Output the (x, y) coordinate of the center of the cell containing the given text.  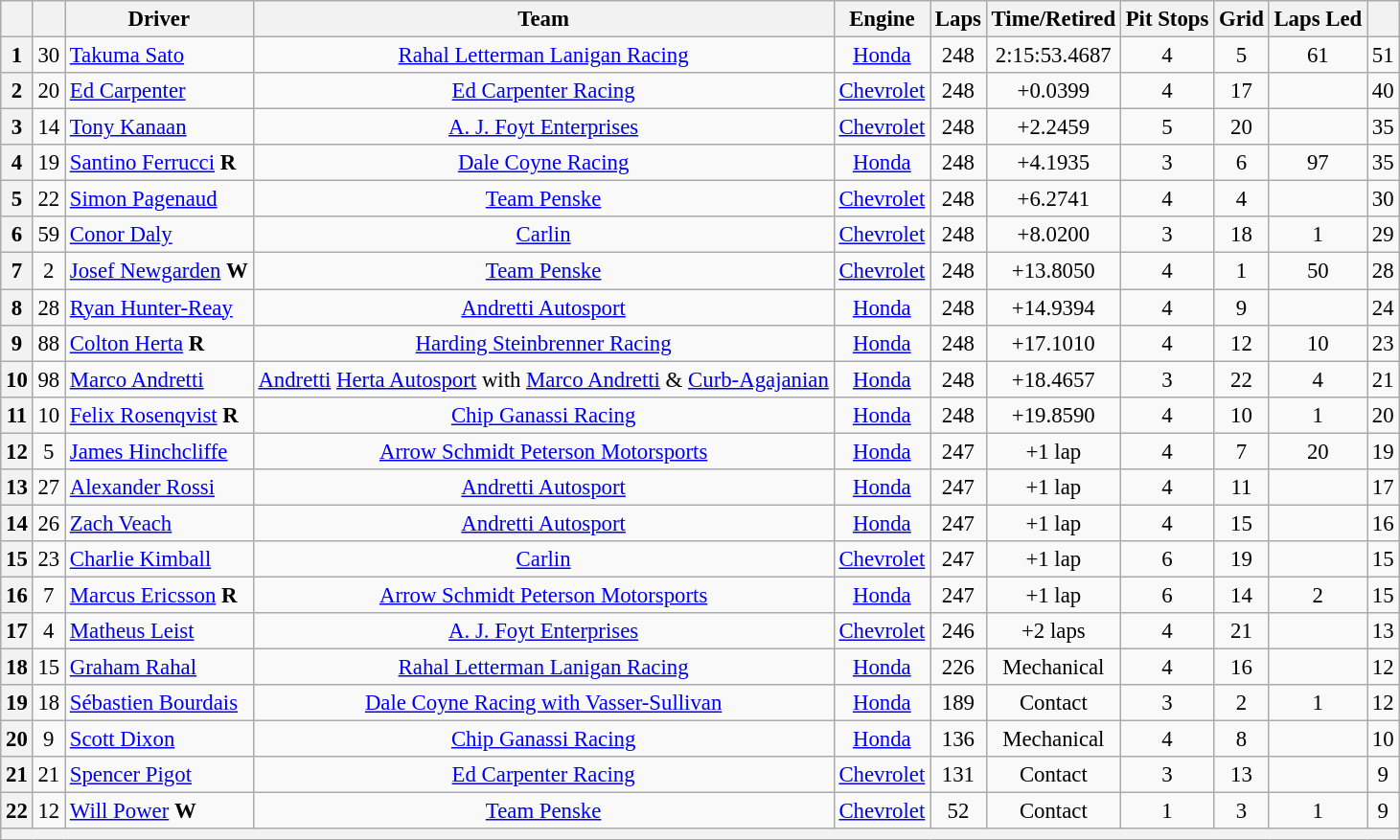
Colton Herta R (159, 343)
Conor Daly (159, 235)
Alexander Rossi (159, 488)
+17.1010 (1053, 343)
Dale Coyne Racing with Vasser-Sullivan (543, 703)
Santino Ferrucci R (159, 163)
+18.4657 (1053, 379)
+6.2741 (1053, 199)
61 (1318, 56)
26 (48, 523)
Scott Dixon (159, 739)
88 (48, 343)
Laps (958, 19)
189 (958, 703)
246 (958, 631)
+8.0200 (1053, 235)
Spencer Pigot (159, 775)
+2 laps (1053, 631)
Matheus Leist (159, 631)
51 (1384, 56)
Time/Retired (1053, 19)
24 (1384, 307)
Sébastien Bourdais (159, 703)
2:15:53.4687 (1053, 56)
52 (958, 811)
+14.9394 (1053, 307)
131 (958, 775)
Andretti Herta Autosport with Marco Andretti & Curb-Agajanian (543, 379)
Ryan Hunter-Reay (159, 307)
40 (1384, 91)
Driver (159, 19)
+19.8590 (1053, 415)
+13.8050 (1053, 271)
Laps Led (1318, 19)
Team (543, 19)
Marcus Ericsson R (159, 595)
136 (958, 739)
Charlie Kimball (159, 559)
29 (1384, 235)
+0.0399 (1053, 91)
59 (48, 235)
Ed Carpenter (159, 91)
Dale Coyne Racing (543, 163)
Josef Newgarden W (159, 271)
Grid (1242, 19)
Pit Stops (1167, 19)
97 (1318, 163)
Will Power W (159, 811)
Tony Kanaan (159, 127)
Marco Andretti (159, 379)
+2.2459 (1053, 127)
Graham Rahal (159, 668)
James Hinchcliffe (159, 451)
Felix Rosenqvist R (159, 415)
226 (958, 668)
Harding Steinbrenner Racing (543, 343)
27 (48, 488)
+4.1935 (1053, 163)
Simon Pagenaud (159, 199)
98 (48, 379)
Zach Veach (159, 523)
50 (1318, 271)
Takuma Sato (159, 56)
Engine (882, 19)
